Locate the cell with the specified text and output its [X, Y] center coordinate. 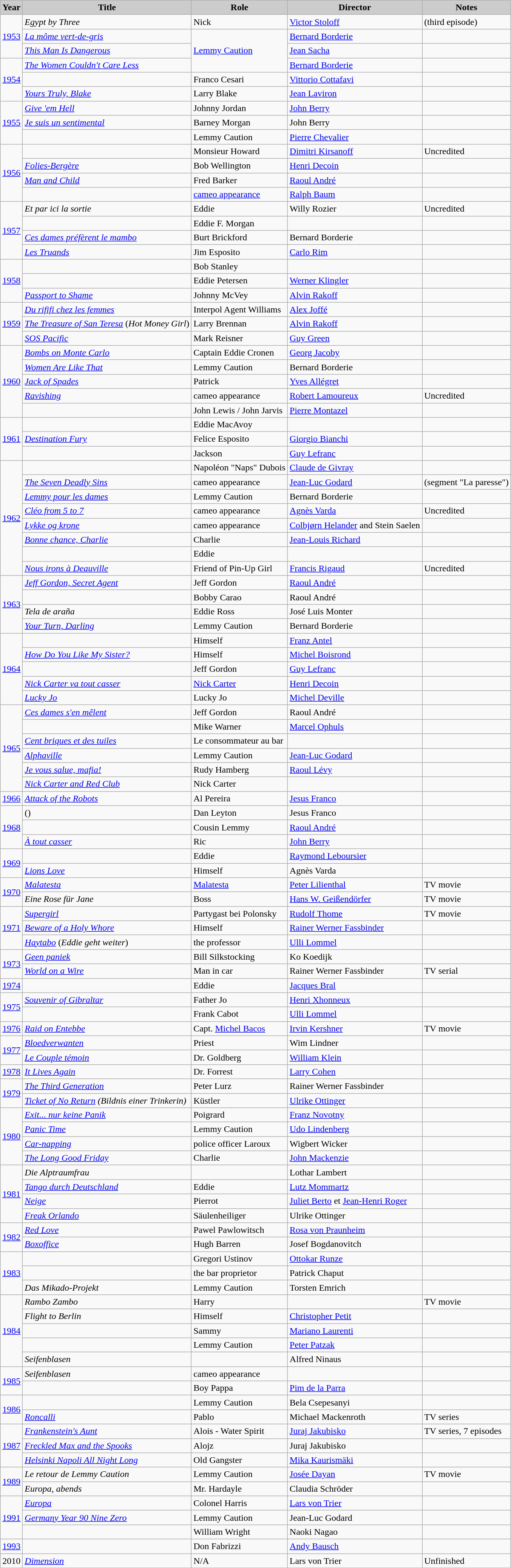
1969 [11, 863]
Freckled Max and the Spooks [107, 1446]
Ravishing [107, 396]
Francis Rigaud [355, 568]
Monsieur Howard [239, 151]
It Lives Again [107, 1072]
Christopher Petit [355, 1316]
1955 [11, 122]
Lutz Mommartz [355, 1187]
1960 [11, 381]
Johnny Jordan [239, 108]
Pierre Chevalier [355, 137]
() [107, 813]
Eddie Petersen [239, 281]
Priest [239, 1043]
Year [11, 8]
Bobby Carao [239, 597]
1987 [11, 1446]
Pierre Montazel [355, 410]
Gregori Ustinov [239, 1259]
Franco Cesari [239, 79]
Director [355, 8]
Beware of a Holy Whore [107, 928]
Felice Esposito [239, 439]
Lemmy pour les dames [107, 496]
Man in car [239, 971]
Pawel Pawlowitsch [239, 1230]
Mr. Hardayle [239, 1489]
Al Pereira [239, 798]
Unfinished [467, 1561]
Red Love [107, 1230]
The Third Generation [107, 1086]
1954 [11, 79]
1971 [11, 928]
Du rififi chez les femmes [107, 309]
1981 [11, 1194]
Eddie MacAvoy [239, 425]
Alojz [239, 1446]
Nous irons à Deauville [107, 568]
police officer Laroux [239, 1144]
Cent briques et des tuiles [107, 741]
Josef Bogdanovitch [355, 1244]
TV series, 7 episodes [467, 1431]
John Mackenzie [355, 1158]
1977 [11, 1050]
Eine Rose für Jane [107, 899]
Lions Love [107, 870]
Naoki Nagao [355, 1532]
Dr. Forrest [239, 1072]
1959 [11, 324]
Michael Mackenroth [355, 1417]
Larry Cohen [355, 1072]
Don Fabrizzi [239, 1546]
Souvenir of Gibraltar [107, 1000]
Le consommateur au bar [239, 741]
Mariano Laurenti [355, 1330]
Wigbert Wicker [355, 1144]
the bar proprietor [239, 1273]
Jack of Spades [107, 381]
Werner Klingler [355, 281]
Lykke og krone [107, 525]
Claudia Schröder [355, 1489]
Europa, abends [107, 1489]
Barney Morgan [239, 122]
Dr. Goldberg [239, 1057]
Helsinki Napoli All Night Long [107, 1460]
Napoléon "Naps" Dubois [239, 468]
Dan Leyton [239, 813]
Pablo [239, 1417]
Flight to Berlin [107, 1316]
1957 [11, 230]
1982 [11, 1237]
Carlo Rim [355, 252]
Jacques Bral [355, 985]
Das Mikado-Projekt [107, 1287]
Frank Cabot [239, 1014]
Henri Xhonneux [355, 1000]
Säulenheiliger [239, 1215]
Mika Kaurismäki [355, 1460]
1965 [11, 748]
Folies-Bergère [107, 165]
Les Truands [107, 252]
Alphaville [107, 755]
World on a Wire [107, 971]
Eddie F. Morgan [239, 223]
Colbjørn Helander and Stein Saelen [355, 525]
TV serial [467, 971]
1984 [11, 1330]
1962 [11, 518]
Le Couple témoin [107, 1057]
Yours Truly, Blake [107, 94]
Jim Esposito [239, 252]
Et par ici la sortie [107, 209]
Nick [239, 22]
Nick Carter and Red Club [107, 784]
The Seven Deadly Sins [107, 482]
Je suis un sentimental [107, 122]
Cousin Lemmy [239, 827]
Alex Joffé [355, 309]
Bloedverwanten [107, 1043]
N/A [239, 1561]
1993 [11, 1546]
Ticket of No Return (Bildnis einer Trinkerin) [107, 1101]
Alfred Ninaus [355, 1359]
Jackson [239, 453]
Andy Bausch [355, 1546]
Patrick [239, 381]
Claude de Givray [355, 468]
Raid on Entebbe [107, 1028]
How Do You Like My Sister? [107, 655]
Jean Laviron [355, 94]
The Treasure of San Teresa (Hot Money Girl) [107, 324]
Nick Carter va tout casser [107, 683]
Alois - Water Spirit [239, 1431]
Lothar Lambert [355, 1172]
1974 [11, 985]
Le retour de Lemmy Caution [107, 1474]
Boss [239, 899]
Larry Blake [239, 94]
Ko Koedijk [355, 957]
1973 [11, 964]
Notes [467, 8]
Friend of Pin-Up Girl [239, 568]
(segment "La paresse") [467, 482]
Supergirl [107, 914]
1958 [11, 281]
Car-napping [107, 1144]
1979 [11, 1093]
Boxoffice [107, 1244]
Colonel Harris [239, 1503]
Roncalli [107, 1417]
Geen paniek [107, 957]
(third episode) [467, 22]
Give 'em Hell [107, 108]
Yves Allégret [355, 381]
Juliet Berto et Jean-Henri Roger [355, 1201]
Marcel Ophuls [355, 727]
1985 [11, 1381]
Johnny McVey [239, 295]
1986 [11, 1410]
Bill Silkstocking [239, 957]
Peter Lurz [239, 1086]
Germany Year 90 Nine Zero [107, 1517]
Robert Lamoureux [355, 396]
John Lewis / John Jarvis [239, 410]
Tango durch Deutschland [107, 1187]
1976 [11, 1028]
Hans W. Geißendörfer [355, 899]
Irvin Kershner [355, 1028]
Bob Stanley [239, 266]
Franz Novotny [355, 1115]
Pim de la Parra [355, 1388]
Rosa von Praunheim [355, 1230]
Ces dames s'en mêlent [107, 712]
1991 [11, 1517]
The Long Good Friday [107, 1158]
Larry Brennan [239, 324]
Neige [107, 1201]
Burt Brickford [239, 238]
the professor [239, 942]
SOS Pacific [107, 338]
Women Are Like That [107, 367]
Patrick Chaput [355, 1273]
Raoul Lévy [355, 770]
Mark Reisner [239, 338]
Michel Deville [355, 698]
Role [239, 8]
Sammy [239, 1330]
This Man Is Dangerous [107, 51]
Tela de araña [107, 611]
Ottokar Runze [355, 1259]
À tout casser [107, 841]
Old Gangster [239, 1460]
Father Jo [239, 1000]
Mike Warner [239, 727]
1953 [11, 36]
Exit... nur keine Panik [107, 1115]
Rambo Zambo [107, 1302]
1983 [11, 1273]
Jean Sacha [355, 51]
Guy Green [355, 338]
Küstler [239, 1101]
Freak Orlando [107, 1215]
2010 [11, 1561]
1980 [11, 1137]
1963 [11, 604]
Rudy Hamberg [239, 770]
Ces dames préfèrent le mambo [107, 238]
Udo Lindenberg [355, 1129]
William Klein [355, 1057]
1961 [11, 439]
Harry [239, 1302]
Egypt by Three [107, 22]
Ric [239, 841]
Your Turn, Darling [107, 626]
Capt. Michel Bacos [239, 1028]
Frankenstein's Aunt [107, 1431]
1970 [11, 892]
Cléo from 5 to 7 [107, 511]
1975 [11, 1007]
Bela Csepesanyi [355, 1403]
Dimension [107, 1561]
Attack of the Robots [107, 798]
Ralph Baum [355, 195]
1989 [11, 1481]
Die Alptraumfrau [107, 1172]
Michel Boisrond [355, 655]
Franz Antel [355, 640]
Jeff Gordon, Secret Agent [107, 583]
William Wright [239, 1532]
Josée Dayan [355, 1474]
Captain Eddie Cronen [239, 353]
Hugh Barren [239, 1244]
Peter Lilienthal [355, 885]
Je vous salue, mafia! [107, 770]
Bombs on Monte Carlo [107, 353]
Willy Rozier [355, 209]
Torsten Emrich [355, 1287]
Fred Barker [239, 180]
Destination Fury [107, 439]
Europa [107, 1503]
Georg Jacoby [355, 353]
Jean-Louis Richard [355, 540]
Peter Patzak [355, 1345]
1956 [11, 173]
José Luis Monter [355, 611]
Panic Time [107, 1129]
TV series [467, 1417]
1964 [11, 669]
Pierrot [239, 1201]
Man and Child [107, 180]
1978 [11, 1072]
Victor Stoloff [355, 22]
La môme vert-de-gris [107, 36]
Vittorio Cottafavi [355, 79]
Bonne chance, Charlie [107, 540]
Interpol Agent Williams [239, 309]
Raymond Leboursier [355, 856]
Eddie Ross [239, 611]
Rudolf Thome [355, 914]
Haytabo (Eddie geht weiter) [107, 942]
Partygast bei Polonsky [239, 914]
Bob Wellington [239, 165]
Poigrard [239, 1115]
1966 [11, 798]
Wim Lindner [355, 1043]
Boy Pappa [239, 1388]
Passport to Shame [107, 295]
Giorgio Bianchi [355, 439]
Dimitri Kirsanoff [355, 151]
1968 [11, 827]
The Women Couldn't Care Less [107, 65]
Title [107, 8]
